Scan for the cell matching the given text and deliver its (X, Y) coordinate at center. 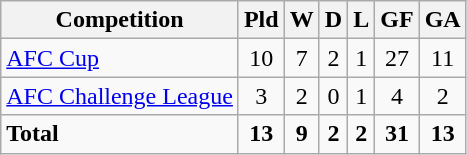
GA (442, 20)
D (333, 20)
Pld (261, 20)
10 (261, 58)
Total (120, 134)
Competition (120, 20)
31 (397, 134)
27 (397, 58)
0 (333, 96)
W (302, 20)
9 (302, 134)
AFC Challenge League (120, 96)
4 (397, 96)
GF (397, 20)
11 (442, 58)
L (362, 20)
7 (302, 58)
AFC Cup (120, 58)
3 (261, 96)
